Locate the cell with the specified text and output its (x, y) center coordinate. 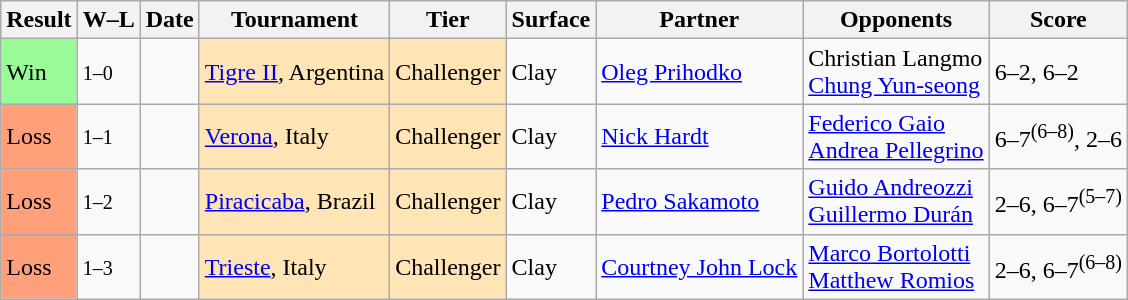
1–2 (108, 202)
Trieste, Italy (294, 266)
Opponents (896, 20)
2–6, 6–7(6–8) (1058, 266)
1–0 (108, 72)
W–L (108, 20)
Score (1058, 20)
Christian Langmo Chung Yun-seong (896, 72)
Tigre II, Argentina (294, 72)
Tournament (294, 20)
Result (39, 20)
Oleg Prihodko (700, 72)
2–6, 6–7(5–7) (1058, 202)
Date (170, 20)
Surface (551, 20)
Pedro Sakamoto (700, 202)
6–7(6–8), 2–6 (1058, 136)
Courtney John Lock (700, 266)
Federico Gaio Andrea Pellegrino (896, 136)
Marco Bortolotti Matthew Romios (896, 266)
1–3 (108, 266)
6–2, 6–2 (1058, 72)
Win (39, 72)
Piracicaba, Brazil (294, 202)
Partner (700, 20)
Guido Andreozzi Guillermo Durán (896, 202)
1–1 (108, 136)
Verona, Italy (294, 136)
Tier (448, 20)
Nick Hardt (700, 136)
